Extract the (X, Y) coordinate from the center of the cell holding the provided text.  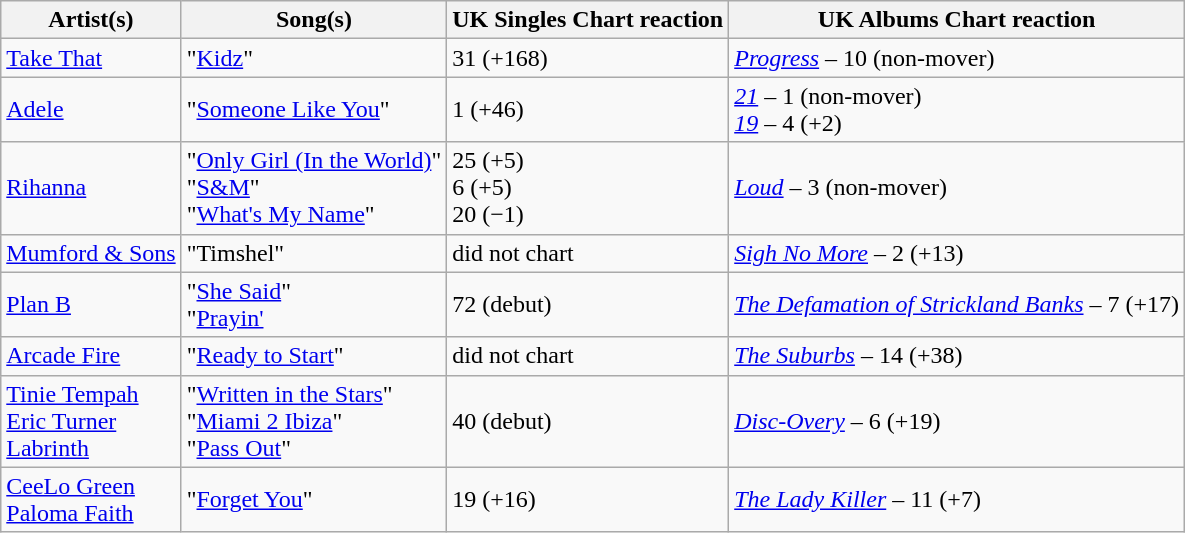
Take That (91, 58)
72 (debut) (588, 304)
The Defamation of Strickland Banks – 7 (+17) (957, 304)
Artist(s) (91, 20)
"Ready to Start" (314, 356)
"Timshel" (314, 253)
"Forget You" (314, 500)
UK Singles Chart reaction (588, 20)
The Lady Killer – 11 (+7) (957, 500)
Progress – 10 (non-mover) (957, 58)
21 – 1 (non-mover)19 – 4 (+2) (957, 110)
Plan B (91, 304)
19 (+16) (588, 500)
Tinie TempahEric TurnerLabrinth (91, 421)
Loud – 3 (non-mover) (957, 188)
"Someone Like You" (314, 110)
"Only Girl (In the World)""S&M""What's My Name" (314, 188)
"Kidz" (314, 58)
Arcade Fire (91, 356)
Mumford & Sons (91, 253)
UK Albums Chart reaction (957, 20)
"Written in the Stars" "Miami 2 Ibiza" "Pass Out" (314, 421)
40 (debut) (588, 421)
Disc-Overy – 6 (+19) (957, 421)
Rihanna (91, 188)
25 (+5) 6 (+5) 20 (−1) (588, 188)
"She Said" "Prayin' (314, 304)
Adele (91, 110)
The Suburbs – 14 (+38) (957, 356)
CeeLo GreenPaloma Faith (91, 500)
31 (+168) (588, 58)
1 (+46) (588, 110)
Sigh No More – 2 (+13) (957, 253)
Song(s) (314, 20)
